Return the (X, Y) coordinate for the center point of the cell that contains the specified text.  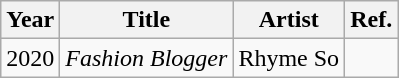
Year (30, 20)
Ref. (372, 20)
Rhyme So (289, 58)
Title (146, 20)
2020 (30, 58)
Artist (289, 20)
Fashion Blogger (146, 58)
